Locate the cell with the specified text and output its [X, Y] center coordinate. 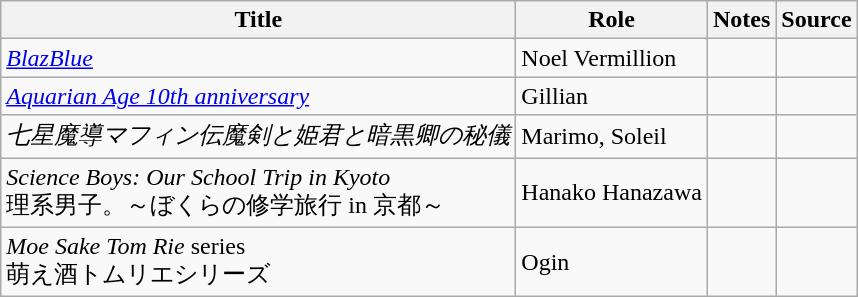
Moe Sake Tom Rie series萌え酒トムリエシリーズ [258, 262]
Gillian [612, 96]
Marimo, Soleil [612, 136]
Source [816, 20]
Role [612, 20]
Science Boys: Our School Trip in Kyoto理系男子。～ぼくらの修学旅行 in 京都～ [258, 193]
Ogin [612, 262]
Notes [741, 20]
Noel Vermillion [612, 58]
BlazBlue [258, 58]
Hanako Hanazawa [612, 193]
Title [258, 20]
七星魔導マフィン伝魔剣と姫君と暗黒卿の秘儀 [258, 136]
Aquarian Age 10th anniversary [258, 96]
